From the cell containing the given text, extract its center point as (x, y) coordinate. 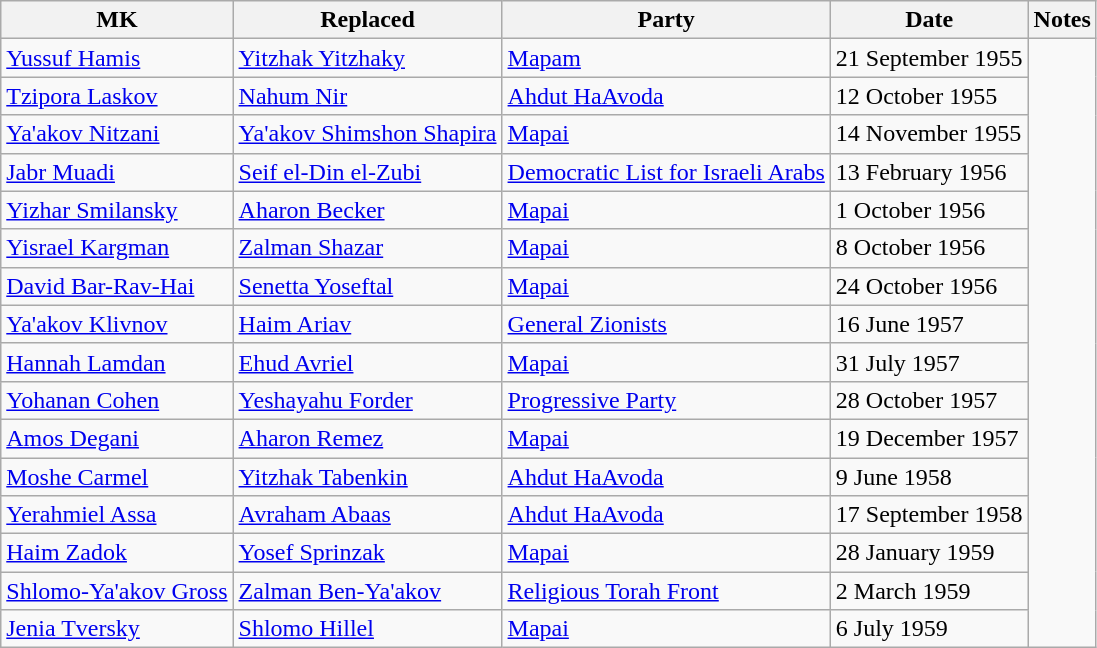
Zalman Ben-Ya'akov (368, 591)
Aharon Becker (368, 210)
Zalman Shazar (368, 248)
Tzipora Laskov (117, 96)
Replaced (368, 20)
Yussuf Hamis (117, 58)
31 July 1957 (929, 362)
Progressive Party (666, 400)
13 February 1956 (929, 172)
Seif el-Din el-Zubi (368, 172)
Democratic List for Israeli Arabs (666, 172)
Yerahmiel Assa (117, 515)
Yitzhak Yitzhaky (368, 58)
14 November 1955 (929, 134)
Senetta Yoseftal (368, 286)
Yohanan Cohen (117, 400)
Mapam (666, 58)
12 October 1955 (929, 96)
21 September 1955 (929, 58)
Yitzhak Tabenkin (368, 477)
28 January 1959 (929, 553)
Date (929, 20)
Ya'akov Klivnov (117, 324)
Aharon Remez (368, 438)
Jenia Tversky (117, 629)
Ya'akov Shimshon Shapira (368, 134)
Yeshayahu Forder (368, 400)
1 October 1956 (929, 210)
David Bar-Rav-Hai (117, 286)
Avraham Abaas (368, 515)
Yisrael Kargman (117, 248)
17 September 1958 (929, 515)
Shlomo-Ya'akov Gross (117, 591)
General Zionists (666, 324)
Yizhar Smilansky (117, 210)
Moshe Carmel (117, 477)
28 October 1957 (929, 400)
19 December 1957 (929, 438)
16 June 1957 (929, 324)
Party (666, 20)
8 October 1956 (929, 248)
MK (117, 20)
Notes (1062, 20)
6 July 1959 (929, 629)
Nahum Nir (368, 96)
2 March 1959 (929, 591)
24 October 1956 (929, 286)
Haim Ariav (368, 324)
Hannah Lamdan (117, 362)
Yosef Sprinzak (368, 553)
Religious Torah Front (666, 591)
Shlomo Hillel (368, 629)
Haim Zadok (117, 553)
Ehud Avriel (368, 362)
Jabr Muadi (117, 172)
Ya'akov Nitzani (117, 134)
Amos Degani (117, 438)
9 June 1958 (929, 477)
